Determine the [x, y] coordinate at the center of the cell enclosing the given text.  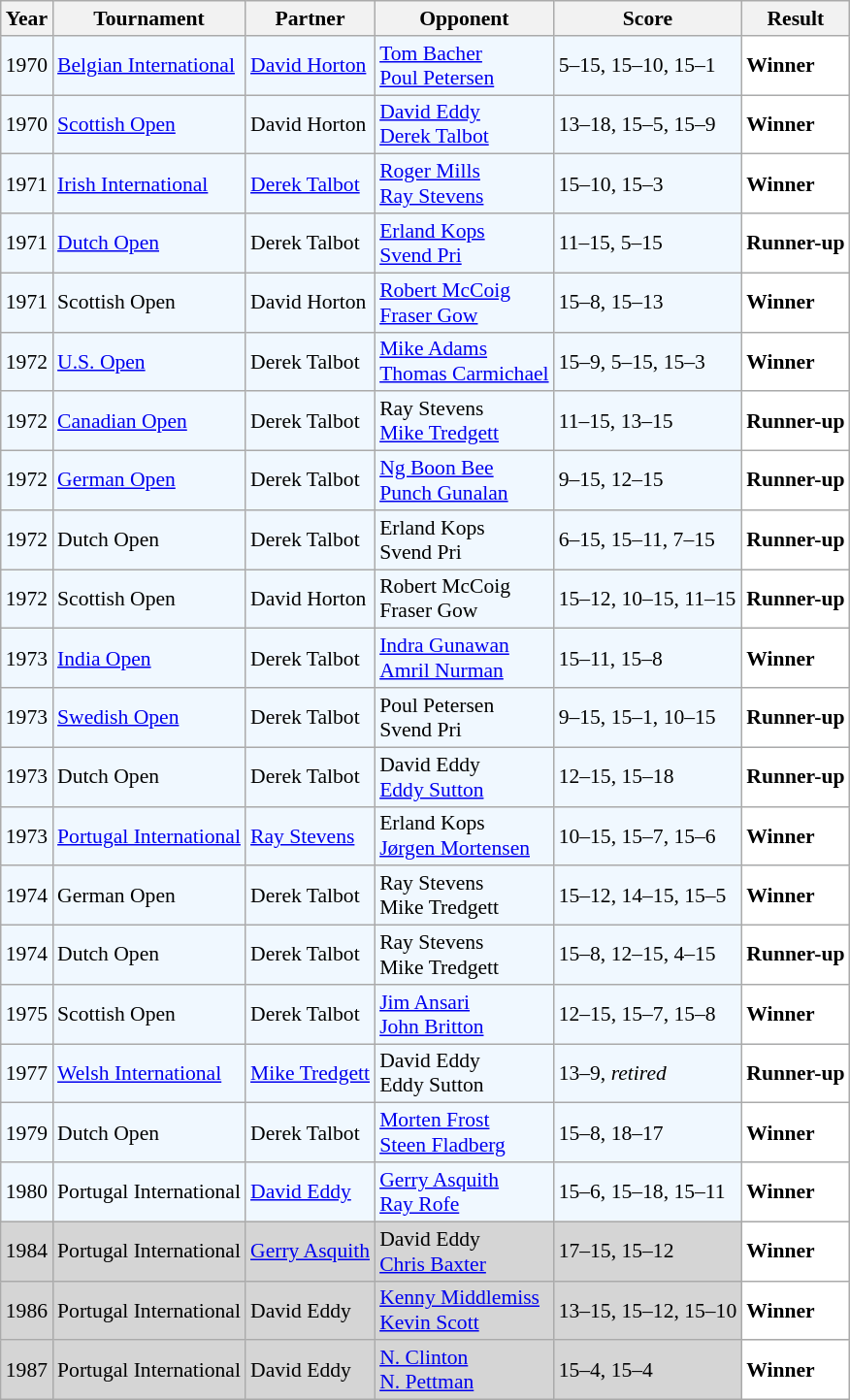
Erland Kops Jørgen Mortensen [464, 836]
17–15, 15–12 [648, 1252]
15–8, 12–15, 4–15 [648, 955]
Tom Bacher Poul Petersen [464, 66]
Canadian Open [149, 421]
5–15, 15–10, 15–1 [648, 66]
David Eddy Derek Talbot [464, 124]
Result [796, 18]
Irish International [149, 184]
15–11, 15–8 [648, 658]
15–12, 14–15, 15–5 [648, 896]
13–18, 15–5, 15–9 [648, 124]
15–9, 5–15, 15–3 [648, 361]
15–12, 10–15, 11–15 [648, 600]
12–15, 15–18 [648, 776]
Roger Mills Ray Stevens [464, 184]
1987 [27, 1370]
9–15, 15–1, 10–15 [648, 718]
11–15, 13–15 [648, 421]
1984 [27, 1252]
Mike Tredgett [311, 1073]
9–15, 12–15 [648, 481]
David Eddy Chris Baxter [464, 1252]
15–10, 15–3 [648, 184]
15–8, 15–13 [648, 303]
Ray Stevens [311, 836]
Score [648, 18]
11–15, 5–15 [648, 243]
N. Clinton N. Pettman [464, 1370]
13–15, 15–12, 15–10 [648, 1310]
Kenny Middlemiss Kevin Scott [464, 1310]
6–15, 15–11, 7–15 [648, 539]
U.S. Open [149, 361]
1980 [27, 1191]
Gerry Asquith [311, 1252]
Tournament [149, 18]
Opponent [464, 18]
Partner [311, 18]
13–9, retired [648, 1073]
Belgian International [149, 66]
Welsh International [149, 1073]
Poul Petersen Svend Pri [464, 718]
Ng Boon Bee Punch Gunalan [464, 481]
10–15, 15–7, 15–6 [648, 836]
Indra Gunawan Amril Nurman [464, 658]
Morten Frost Steen Fladberg [464, 1133]
1977 [27, 1073]
Year [27, 18]
1975 [27, 1015]
Swedish Open [149, 718]
15–4, 15–4 [648, 1370]
1979 [27, 1133]
Gerry Asquith Ray Rofe [464, 1191]
India Open [149, 658]
15–6, 15–18, 15–11 [648, 1191]
Jim Ansari John Britton [464, 1015]
1986 [27, 1310]
12–15, 15–7, 15–8 [648, 1015]
15–8, 18–17 [648, 1133]
Mike Adams Thomas Carmichael [464, 361]
